Output the [X, Y] coordinate of the center of the cell containing the given text.  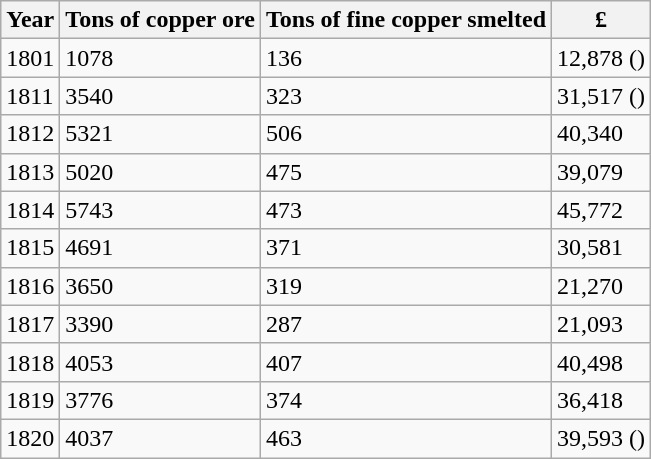
463 [406, 438]
12,878 () [602, 58]
4037 [160, 438]
Year [30, 20]
371 [406, 248]
1811 [30, 96]
1813 [30, 172]
£ [602, 20]
21,270 [602, 286]
506 [406, 134]
40,340 [602, 134]
374 [406, 400]
1816 [30, 286]
39,593 () [602, 438]
36,418 [602, 400]
5020 [160, 172]
473 [406, 210]
45,772 [602, 210]
1814 [30, 210]
1820 [30, 438]
Tons of copper ore [160, 20]
3650 [160, 286]
475 [406, 172]
4053 [160, 362]
Tons of fine copper smelted [406, 20]
5321 [160, 134]
1078 [160, 58]
40,498 [602, 362]
287 [406, 324]
3776 [160, 400]
1815 [30, 248]
39,079 [602, 172]
323 [406, 96]
1817 [30, 324]
30,581 [602, 248]
31,517 () [602, 96]
407 [406, 362]
1812 [30, 134]
21,093 [602, 324]
1801 [30, 58]
1818 [30, 362]
3540 [160, 96]
1819 [30, 400]
5743 [160, 210]
4691 [160, 248]
319 [406, 286]
3390 [160, 324]
136 [406, 58]
